Scan for the cell matching the given text and deliver its (X, Y) coordinate at center. 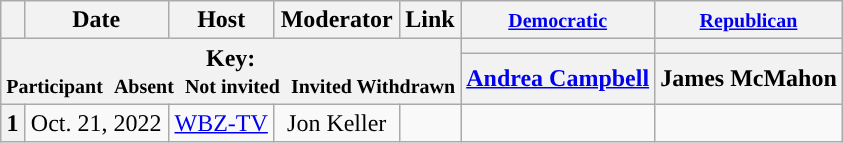
Key: Participant Absent Not invited Invited Withdrawn (231, 72)
James McMahon (749, 78)
1 (12, 123)
WBZ-TV (221, 123)
Link (430, 20)
Andrea Campbell (558, 78)
Oct. 21, 2022 (96, 123)
Democratic (558, 20)
Republican (749, 20)
Date (96, 20)
Host (221, 20)
Jon Keller (336, 123)
Moderator (336, 20)
